Identify which cell holds the provided text, then report its (X, Y) central coordinate. 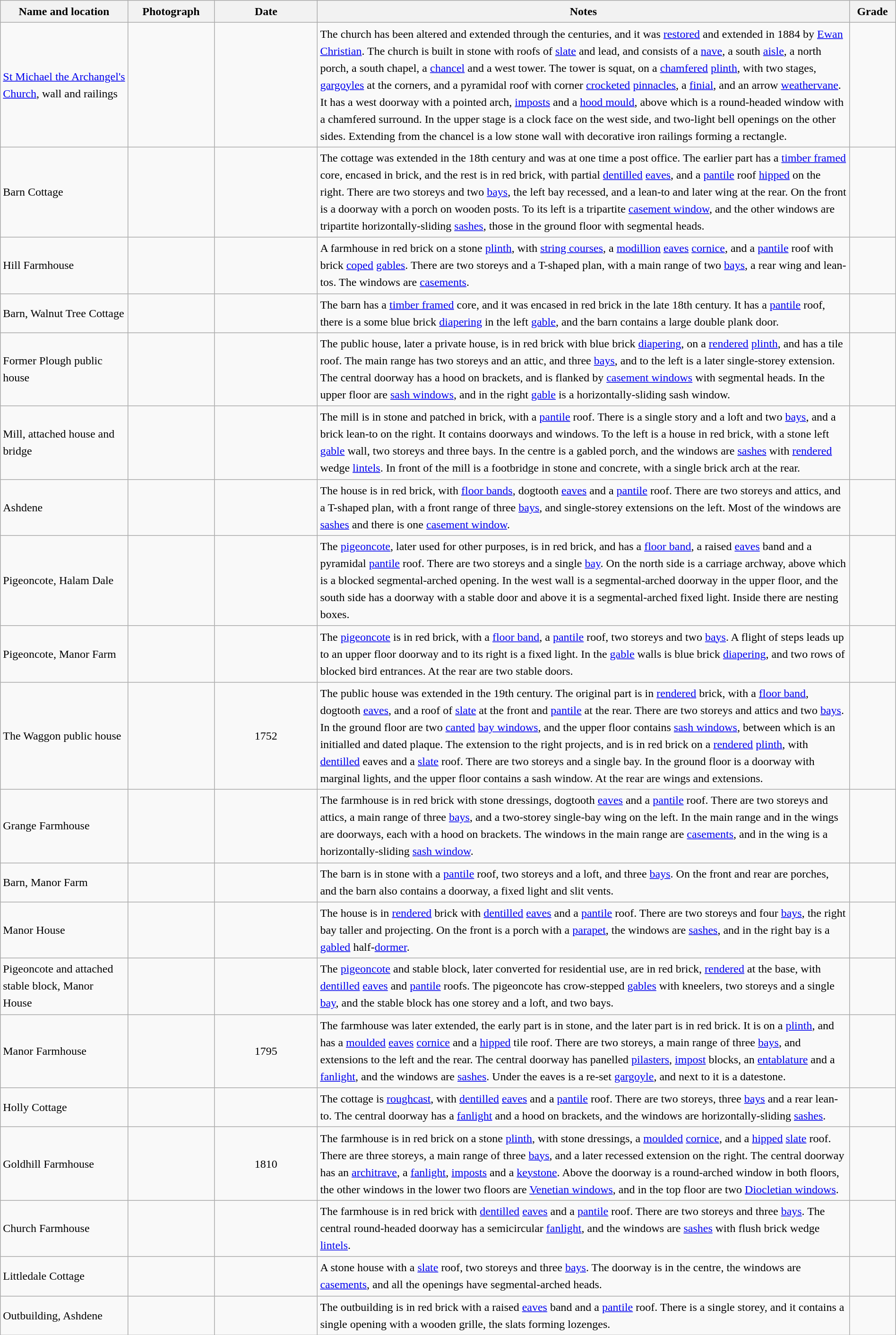
Pigeoncote and attached stable block, Manor House (64, 987)
Grade (872, 11)
Name and location (64, 11)
Former Plough public house (64, 370)
Barn Cottage (64, 192)
Littledale Cottage (64, 1276)
Photograph (171, 11)
Notes (583, 11)
Manor House (64, 930)
Hill Farmhouse (64, 266)
Pigeoncote, Halam Dale (64, 580)
1752 (266, 735)
Manor Farmhouse (64, 1051)
Grange Farmhouse (64, 826)
Pigeoncote, Manor Farm (64, 654)
1795 (266, 1051)
Ashdene (64, 508)
Goldhill Farmhouse (64, 1163)
Church Farmhouse (64, 1229)
Barn, Walnut Tree Cottage (64, 313)
St Michael the Archangel's Church, wall and railings (64, 85)
1810 (266, 1163)
Barn, Manor Farm (64, 883)
Date (266, 11)
Holly Cottage (64, 1108)
Mill, attached house and bridge (64, 442)
The Waggon public house (64, 735)
Outbuilding, Ashdene (64, 1316)
